Output the (x, y) coordinate of the center of the cell containing the given text.  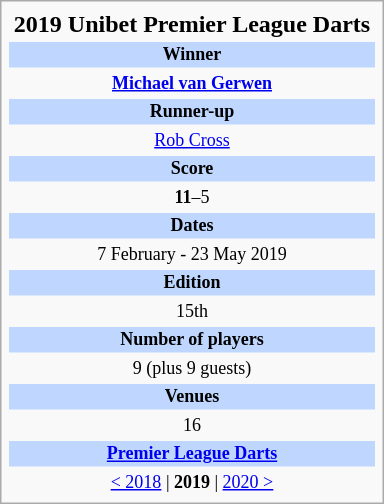
Venues (192, 397)
Number of players (192, 340)
Dates (192, 226)
Michael van Gerwen (192, 84)
Rob Cross (192, 141)
9 (plus 9 guests) (192, 369)
Score (192, 169)
2019 Unibet Premier League Darts (192, 24)
15th (192, 312)
7 February - 23 May 2019 (192, 255)
Edition (192, 283)
Runner-up (192, 112)
16 (192, 426)
Winner (192, 55)
11–5 (192, 198)
< 2018 | 2019 | 2020 > (192, 483)
Premier League Darts (192, 454)
